Locate the cell with the specified text and output its [X, Y] center coordinate. 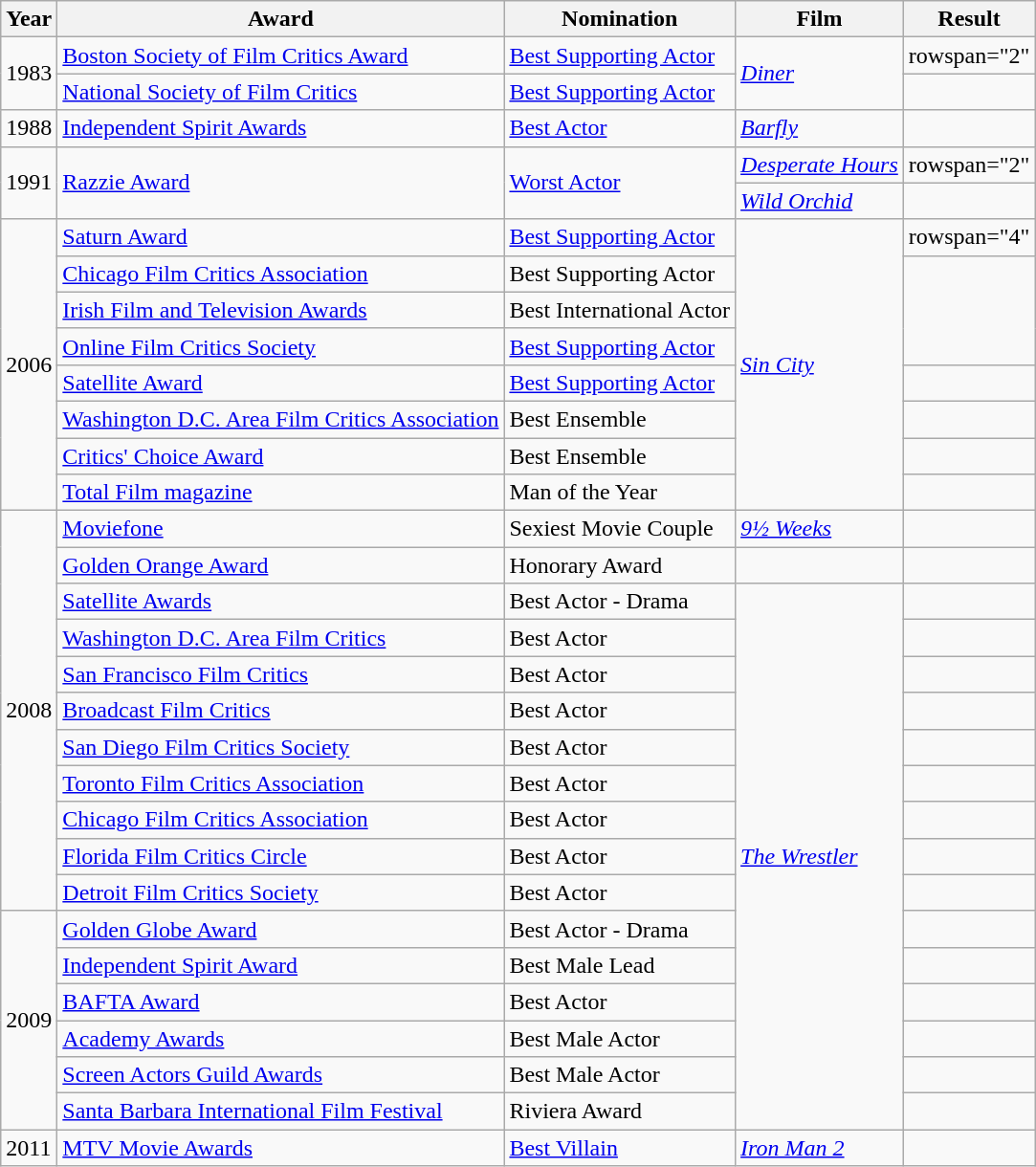
Desperate Hours [820, 165]
Independent Spirit Awards [281, 128]
2009 [29, 1020]
Online Film Critics Society [281, 346]
Toronto Film Critics Association [281, 783]
Satellite Awards [281, 602]
Boston Society of Film Critics Award [281, 55]
San Diego Film Critics Society [281, 747]
Critics' Choice Award [281, 456]
Washington D.C. Area Film Critics Association [281, 419]
2008 [29, 712]
1983 [29, 74]
National Society of Film Critics [281, 92]
Diner [820, 74]
Satellite Award [281, 383]
Man of the Year [620, 493]
Best Villain [620, 1148]
Year [29, 19]
Worst Actor [620, 183]
Golden Globe Award [281, 929]
Honorary Award [620, 565]
Total Film magazine [281, 493]
Detroit Film Critics Society [281, 892]
9½ Weeks [820, 529]
Irish Film and Television Awards [281, 310]
Riviera Award [620, 1112]
Result [969, 19]
rowspan="4" [969, 237]
Razzie Award [281, 183]
1988 [29, 128]
2011 [29, 1148]
1991 [29, 183]
Washington D.C. Area Film Critics [281, 638]
Best International Actor [620, 310]
Sexiest Movie Couple [620, 529]
Sin City [820, 364]
Barfly [820, 128]
Iron Man 2 [820, 1148]
Wild Orchid [820, 201]
Broadcast Film Critics [281, 711]
Best Male Lead [620, 965]
Saturn Award [281, 237]
The Wrestler [820, 857]
Screen Actors Guild Awards [281, 1075]
2006 [29, 364]
Academy Awards [281, 1038]
Independent Spirit Award [281, 965]
Award [281, 19]
MTV Movie Awards [281, 1148]
Santa Barbara International Film Festival [281, 1112]
Nomination [620, 19]
Moviefone [281, 529]
Film [820, 19]
Florida Film Critics Circle [281, 856]
San Francisco Film Critics [281, 674]
Golden Orange Award [281, 565]
BAFTA Award [281, 1002]
